Identify which cell holds the provided text, then report its [X, Y] central coordinate. 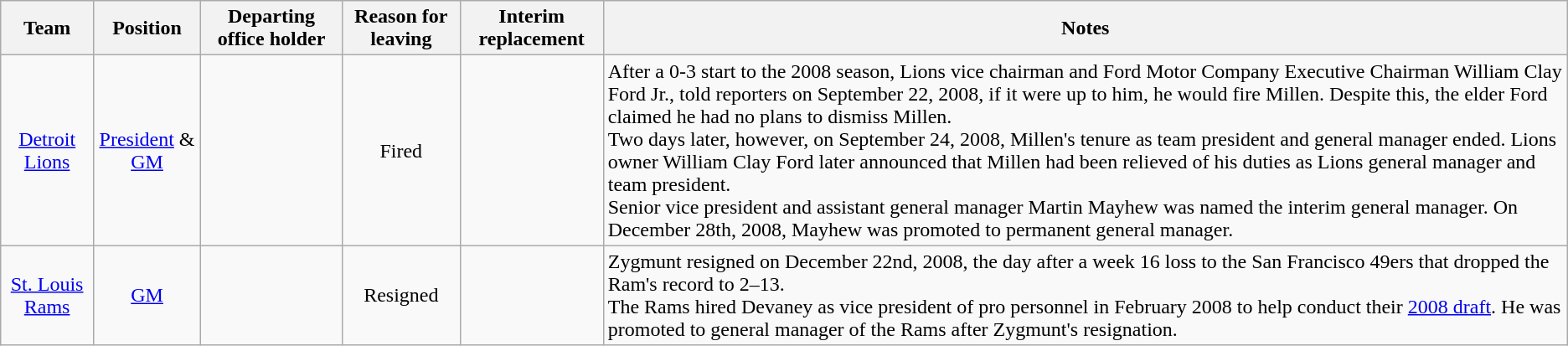
GM [147, 295]
Notes [1086, 28]
Team [47, 28]
Detroit Lions [47, 151]
Fired [400, 151]
Departing office holder [271, 28]
President & GM [147, 151]
St. Louis Rams [47, 295]
Reason for leaving [400, 28]
Interim replacement [531, 28]
Position [147, 28]
Resigned [400, 295]
